Return (x, y) of the center of cell containing provided text 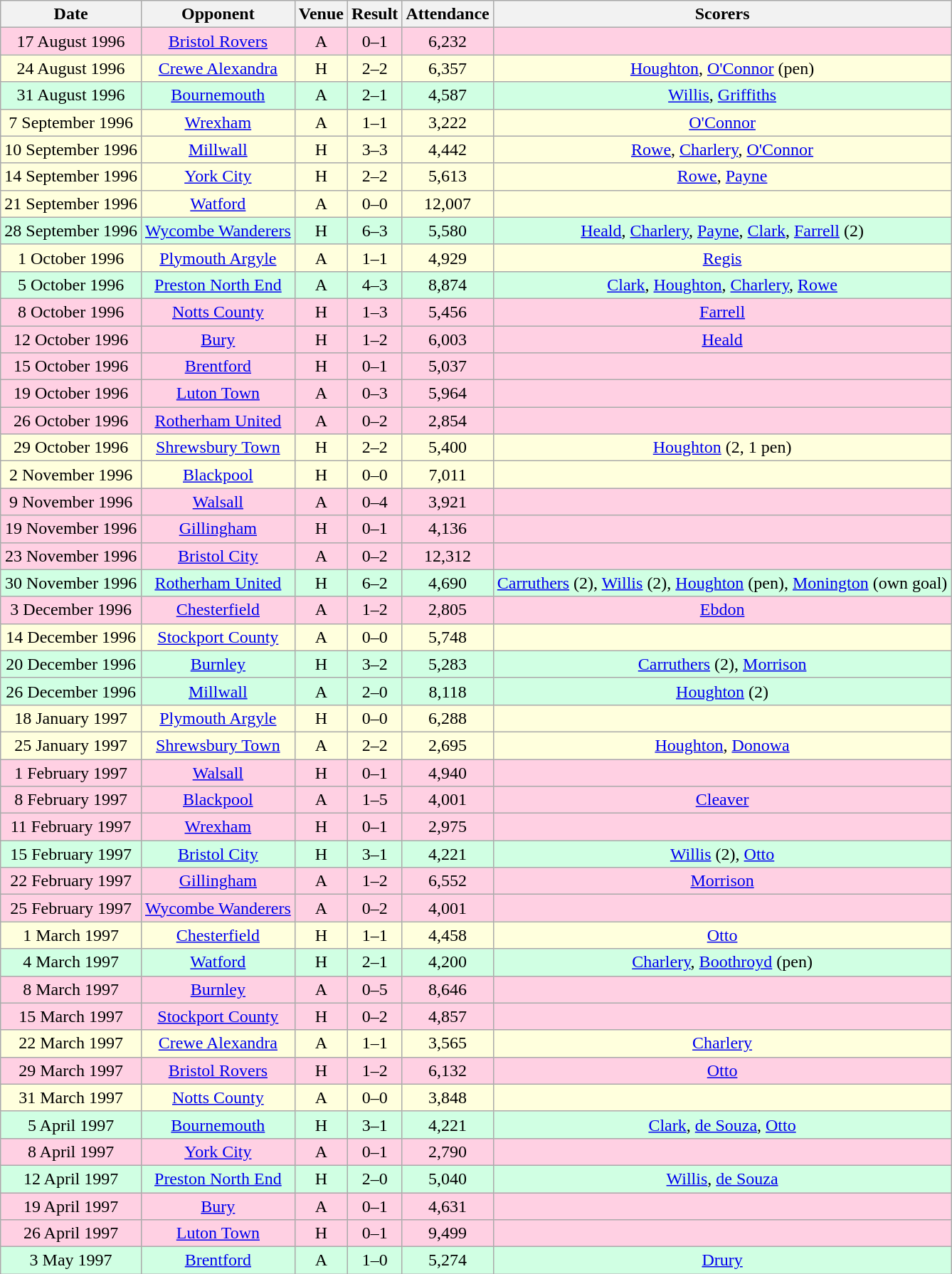
4,857 (448, 1016)
25 January 1997 (71, 745)
12 October 1996 (71, 339)
Date (71, 14)
15 October 1996 (71, 367)
Houghton (2, 1 pen) (722, 448)
6,003 (448, 339)
1–3 (374, 312)
Rowe, Charlery, O'Connor (722, 149)
31 August 1996 (71, 95)
4,136 (448, 529)
Carruthers (2), Willis (2), Houghton (pen), Monington (own goal) (722, 583)
3 May 1997 (71, 1260)
3 December 1996 (71, 610)
5,037 (448, 367)
Willis (2), Otto (722, 854)
26 April 1997 (71, 1233)
9 November 1996 (71, 502)
29 October 1996 (71, 448)
6–2 (374, 583)
Rowe, Payne (722, 177)
Regis (722, 258)
3,848 (448, 1097)
Ebdon (722, 610)
4,929 (448, 258)
1 March 1997 (71, 935)
2,854 (448, 421)
5,283 (448, 664)
5,274 (448, 1260)
8 March 1997 (71, 989)
7 September 1996 (71, 122)
22 March 1997 (71, 1043)
1–5 (374, 800)
24 August 1996 (71, 68)
1 February 1997 (71, 772)
Opponent (218, 14)
Clark, Houghton, Charlery, Rowe (722, 285)
6,232 (448, 41)
4,442 (448, 149)
3–2 (374, 664)
5,613 (448, 177)
2,695 (448, 745)
Willis, Griffiths (722, 95)
2,975 (448, 827)
Morrison (722, 881)
6–3 (374, 231)
4 March 1997 (71, 962)
22 February 1997 (71, 881)
Farrell (722, 312)
30 November 1996 (71, 583)
8 February 1997 (71, 800)
Carruthers (2), Morrison (722, 664)
25 February 1997 (71, 908)
1–0 (374, 1260)
20 December 1996 (71, 664)
18 January 1997 (71, 718)
4–3 (374, 285)
28 September 1996 (71, 231)
4,458 (448, 935)
5 October 1996 (71, 285)
Houghton, Donowa (722, 745)
2 November 1996 (71, 475)
6,132 (448, 1070)
Heald (722, 339)
Charlery, Boothroyd (pen) (722, 962)
5 April 1997 (71, 1125)
Clark, de Souza, Otto (722, 1125)
Venue (321, 14)
Drury (722, 1260)
6,552 (448, 881)
8,874 (448, 285)
6,288 (448, 718)
4,690 (448, 583)
10 September 1996 (71, 149)
Heald, Charlery, Payne, Clark, Farrell (2) (722, 231)
29 March 1997 (71, 1070)
3,222 (448, 122)
31 March 1997 (71, 1097)
5,964 (448, 394)
8 April 1997 (71, 1152)
26 December 1996 (71, 691)
5,580 (448, 231)
4,631 (448, 1206)
14 December 1996 (71, 637)
2,790 (448, 1152)
8 October 1996 (71, 312)
Willis, de Souza (722, 1179)
12,312 (448, 556)
5,748 (448, 637)
8,118 (448, 691)
4,940 (448, 772)
17 August 1996 (71, 41)
0–5 (374, 989)
0–3 (374, 394)
19 October 1996 (71, 394)
7,011 (448, 475)
Cleaver (722, 800)
4,587 (448, 95)
3,565 (448, 1043)
14 September 1996 (71, 177)
4,200 (448, 962)
6,357 (448, 68)
Scorers (722, 14)
3,921 (448, 502)
11 February 1997 (71, 827)
12,007 (448, 204)
19 April 1997 (71, 1206)
21 September 1996 (71, 204)
5,456 (448, 312)
23 November 1996 (71, 556)
Houghton (2) (722, 691)
15 February 1997 (71, 854)
0–4 (374, 502)
8,646 (448, 989)
2,805 (448, 610)
12 April 1997 (71, 1179)
19 November 1996 (71, 529)
15 March 1997 (71, 1016)
Attendance (448, 14)
Charlery (722, 1043)
9,499 (448, 1233)
26 October 1996 (71, 421)
5,400 (448, 448)
5,040 (448, 1179)
Houghton, O'Connor (pen) (722, 68)
1 October 1996 (71, 258)
Result (374, 14)
O'Connor (722, 122)
3–3 (374, 149)
